Detect which cell encompasses the target text, then output its [x, y] center coordinate. 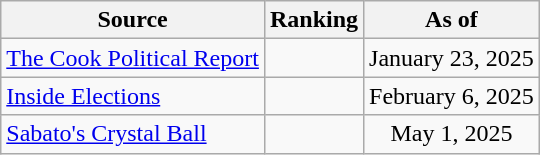
As of [452, 20]
May 1, 2025 [452, 134]
The Cook Political Report [133, 58]
Sabato's Crystal Ball [133, 134]
January 23, 2025 [452, 58]
Source [133, 20]
February 6, 2025 [452, 96]
Ranking [314, 20]
Inside Elections [133, 96]
